Provide the (x, y) coordinate of the cell's center where the given text is located.  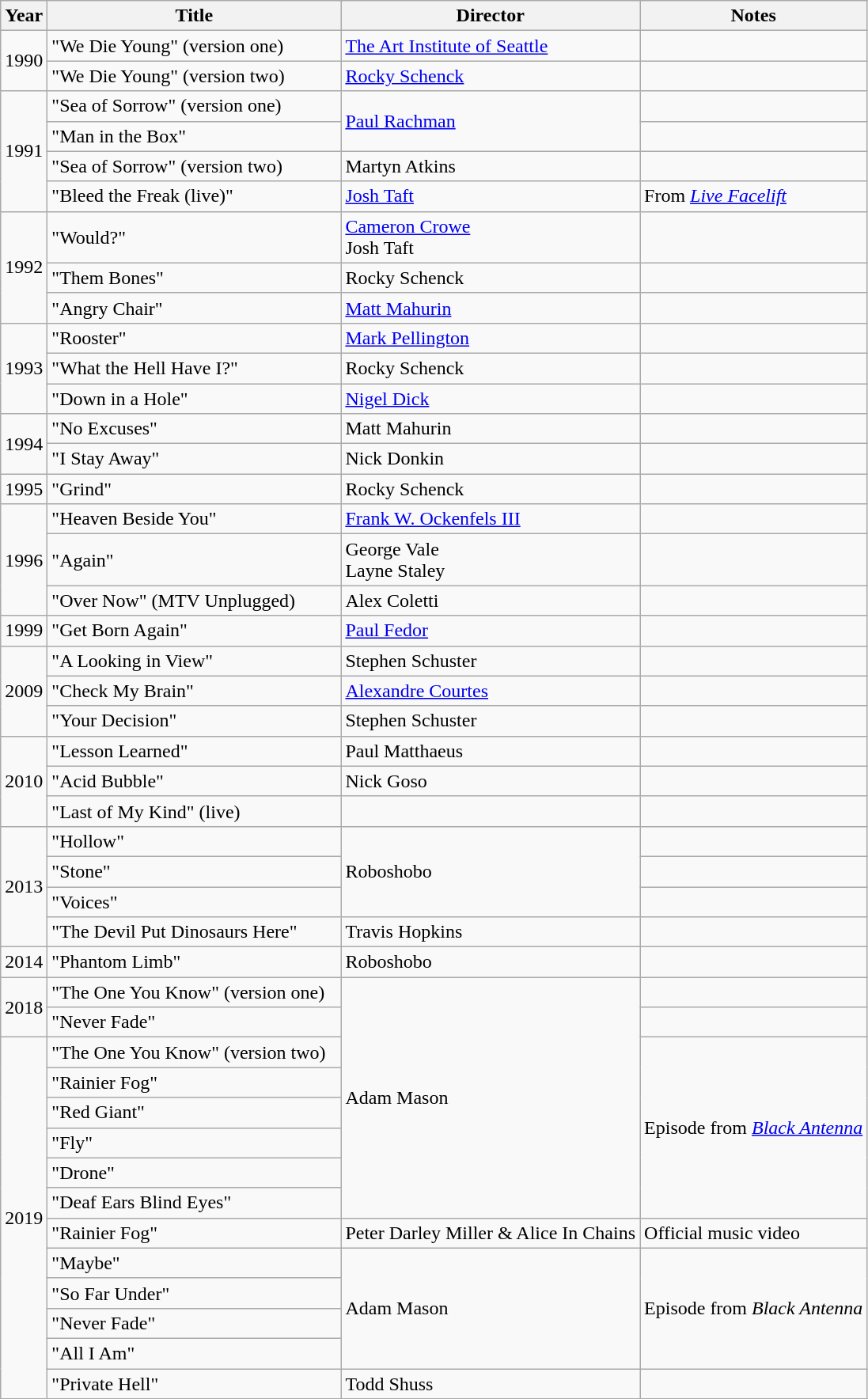
"Sea of Sorrow" (version one) (195, 106)
"Last of My Kind" (live) (195, 811)
Title (195, 16)
1993 (24, 368)
Paul Rachman (491, 121)
Year (24, 16)
"Phantom Limb" (195, 962)
1990 (24, 61)
Nigel Dick (491, 398)
2019 (24, 1219)
"Rooster" (195, 338)
"Red Giant" (195, 1113)
Josh Taft (491, 196)
Cameron CroweJosh Taft (491, 237)
Director (491, 16)
Notes (753, 16)
"Again" (195, 560)
From Live Facelift (753, 196)
"Your Decision" (195, 721)
George ValeLayne Staley (491, 560)
"Them Bones" (195, 278)
1991 (24, 151)
"Bleed the Freak (live)" (195, 196)
Frank W. Ockenfels III (491, 519)
"Would?" (195, 237)
2018 (24, 1007)
"Voices" (195, 901)
"The One You Know" (version one) (195, 992)
Official music video (753, 1233)
Todd Shuss (491, 1384)
"Hollow" (195, 841)
"Over Now" (MTV Unplugged) (195, 601)
Paul Matthaeus (491, 751)
The Art Institute of Seattle (491, 46)
1994 (24, 444)
"Lesson Learned" (195, 751)
"A Looking in View" (195, 661)
"We Die Young" (version two) (195, 76)
1996 (24, 560)
Martyn Atkins (491, 166)
"Private Hell" (195, 1384)
Peter Darley Miller & Alice In Chains (491, 1233)
1999 (24, 631)
"Deaf Ears Blind Eyes" (195, 1203)
"Acid Bubble" (195, 781)
"Heaven Beside You" (195, 519)
Alexandre Courtes (491, 691)
"We Die Young" (version one) (195, 46)
1995 (24, 489)
"All I Am" (195, 1353)
"Man in the Box" (195, 136)
1992 (24, 267)
"Stone" (195, 871)
"I Stay Away" (195, 459)
Mark Pellington (491, 338)
"Angry Chair" (195, 308)
2013 (24, 886)
"Down in a Hole" (195, 398)
"Drone" (195, 1173)
"Maybe" (195, 1263)
"Grind" (195, 489)
Nick Donkin (491, 459)
"Fly" (195, 1143)
2009 (24, 691)
2010 (24, 781)
Alex Coletti (491, 601)
"Check My Brain" (195, 691)
Travis Hopkins (491, 932)
"So Far Under" (195, 1293)
2014 (24, 962)
"The One You Know" (version two) (195, 1052)
"The Devil Put Dinosaurs Here" (195, 932)
Paul Fedor (491, 631)
"Get Born Again" (195, 631)
Nick Goso (491, 781)
"What the Hell Have I?" (195, 368)
"No Excuses" (195, 429)
"Sea of Sorrow" (version two) (195, 166)
